Return the [X, Y] coordinate for the center point of the cell that contains the specified text.  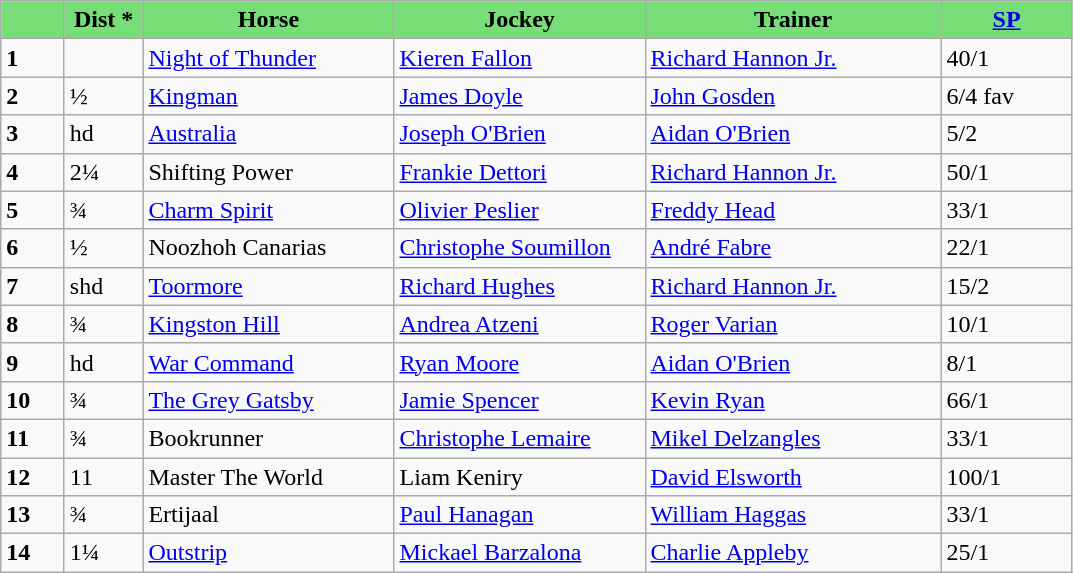
Kingman [268, 96]
5 [33, 210]
Outstrip [268, 553]
Trainer [793, 20]
Frankie Dettori [520, 172]
25/1 [1006, 553]
12 [33, 477]
Ryan Moore [520, 362]
9 [33, 362]
Jockey [520, 20]
Night of Thunder [268, 58]
Australia [268, 134]
3 [33, 134]
40/1 [1006, 58]
1¼ [104, 553]
David Elsworth [793, 477]
22/1 [1006, 248]
15/2 [1006, 286]
Kevin Ryan [793, 400]
Charlie Appleby [793, 553]
Joseph O'Brien [520, 134]
7 [33, 286]
8 [33, 324]
Jamie Spencer [520, 400]
Horse [268, 20]
Paul Hanagan [520, 515]
William Haggas [793, 515]
6/4 fav [1006, 96]
Kieren Fallon [520, 58]
Kingston Hill [268, 324]
Richard Hughes [520, 286]
The Grey Gatsby [268, 400]
Andrea Atzeni [520, 324]
10/1 [1006, 324]
10 [33, 400]
50/1 [1006, 172]
War Command [268, 362]
66/1 [1006, 400]
shd [104, 286]
Bookrunner [268, 438]
Mickael Barzalona [520, 553]
Freddy Head [793, 210]
4 [33, 172]
Christophe Soumillon [520, 248]
14 [33, 553]
Liam Keniry [520, 477]
Mikel Delzangles [793, 438]
Ertijaal [268, 515]
1 [33, 58]
2 [33, 96]
Master The World [268, 477]
6 [33, 248]
2¼ [104, 172]
Shifting Power [268, 172]
James Doyle [520, 96]
8/1 [1006, 362]
Roger Varian [793, 324]
Charm Spirit [268, 210]
Christophe Lemaire [520, 438]
100/1 [1006, 477]
André Fabre [793, 248]
John Gosden [793, 96]
SP [1006, 20]
Toormore [268, 286]
13 [33, 515]
Noozhoh Canarias [268, 248]
5/2 [1006, 134]
Olivier Peslier [520, 210]
Dist * [104, 20]
